Search for the cell housing the specified text and yield its (x, y) center coordinate. 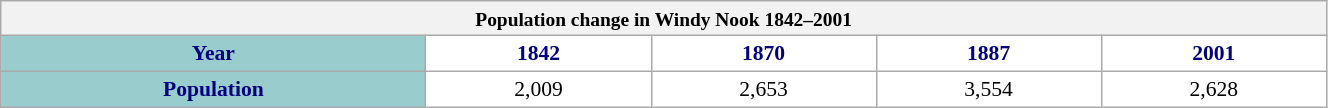
2,009 (538, 90)
1842 (538, 54)
3,554 (988, 90)
Year (214, 54)
1887 (988, 54)
1870 (764, 54)
2001 (1214, 54)
2,653 (764, 90)
Population change in Windy Nook 1842–2001 (664, 18)
2,628 (1214, 90)
Population (214, 90)
